Detect which cell encompasses the target text, then output its [X, Y] center coordinate. 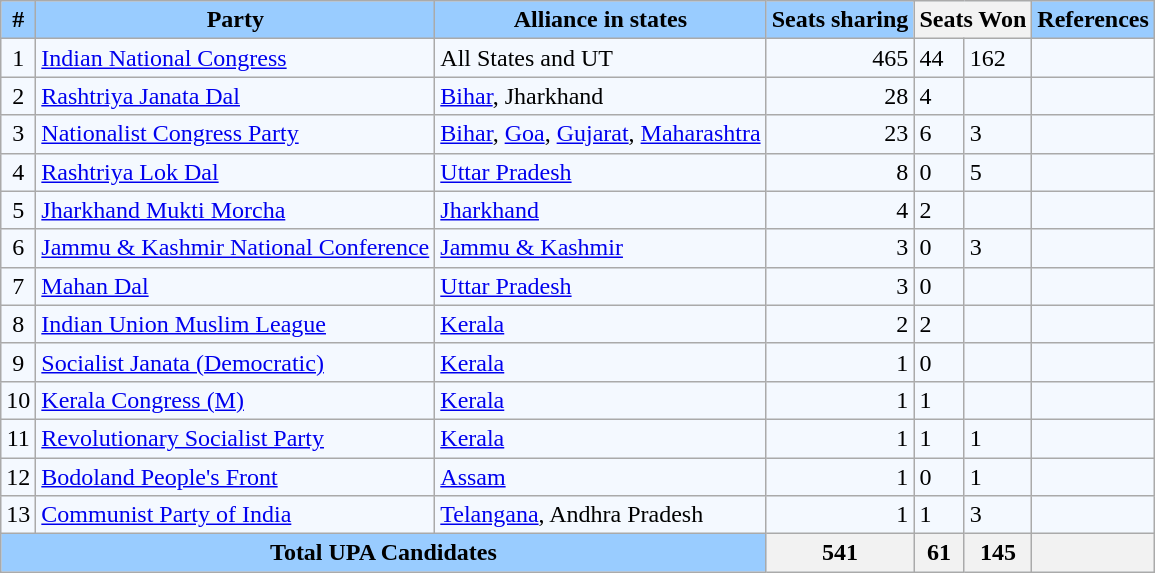
61 [939, 553]
12 [18, 477]
465 [840, 58]
Rashtriya Janata Dal [236, 96]
Rashtriya Lok Dal [236, 172]
# [18, 20]
23 [840, 134]
Bihar, Goa, Gujarat, Maharashtra [600, 134]
Telangana, Andhra Pradesh [600, 515]
145 [998, 553]
Alliance in states [600, 20]
541 [840, 553]
Bodoland People's Front [236, 477]
Jammu & Kashmir [600, 248]
7 [18, 286]
Revolutionary Socialist Party [236, 438]
13 [18, 515]
44 [939, 58]
Jharkhand Mukti Morcha [236, 210]
Jammu & Kashmir National Conference [236, 248]
All States and UT [600, 58]
Communist Party of India [236, 515]
Mahan Dal [236, 286]
Total UPA Candidates [384, 553]
Assam [600, 477]
28 [840, 96]
Jharkhand [600, 210]
162 [998, 58]
Bihar, Jharkhand [600, 96]
Indian Union Muslim League [236, 324]
Party [236, 20]
9 [18, 362]
References [1094, 20]
Nationalist Congress Party [236, 134]
Seats Won [973, 20]
Kerala Congress (M) [236, 400]
Indian National Congress [236, 58]
11 [18, 438]
Seats sharing [840, 20]
Socialist Janata (Democratic) [236, 362]
10 [18, 400]
